Determine the (X, Y) coordinate at the center of the cell enclosing the given text.  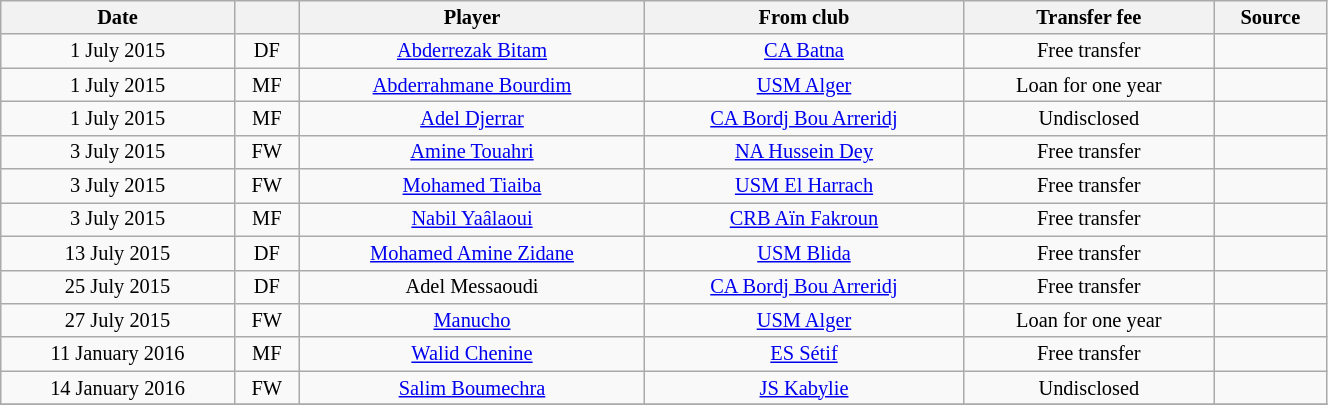
CA Batna (804, 51)
Mohamed Amine Zidane (472, 253)
Player (472, 17)
ES Sétif (804, 354)
13 July 2015 (118, 253)
Source (1270, 17)
11 January 2016 (118, 354)
27 July 2015 (118, 320)
Manucho (472, 320)
Amine Touahri (472, 152)
14 January 2016 (118, 388)
Date (118, 17)
Transfer fee (1088, 17)
Salim Boumechra (472, 388)
Adel Djerrar (472, 118)
Mohamed Tiaiba (472, 186)
USM El Harrach (804, 186)
CRB Aïn Fakroun (804, 219)
Nabil Yaâlaoui (472, 219)
Adel Messaoudi (472, 287)
JS Kabylie (804, 388)
NA Hussein Dey (804, 152)
Walid Chenine (472, 354)
Abderrezak Bitam (472, 51)
25 July 2015 (118, 287)
From club (804, 17)
Abderrahmane Bourdim (472, 85)
USM Blida (804, 253)
